Extract the [X, Y] coordinate from the center of the cell holding the provided text.  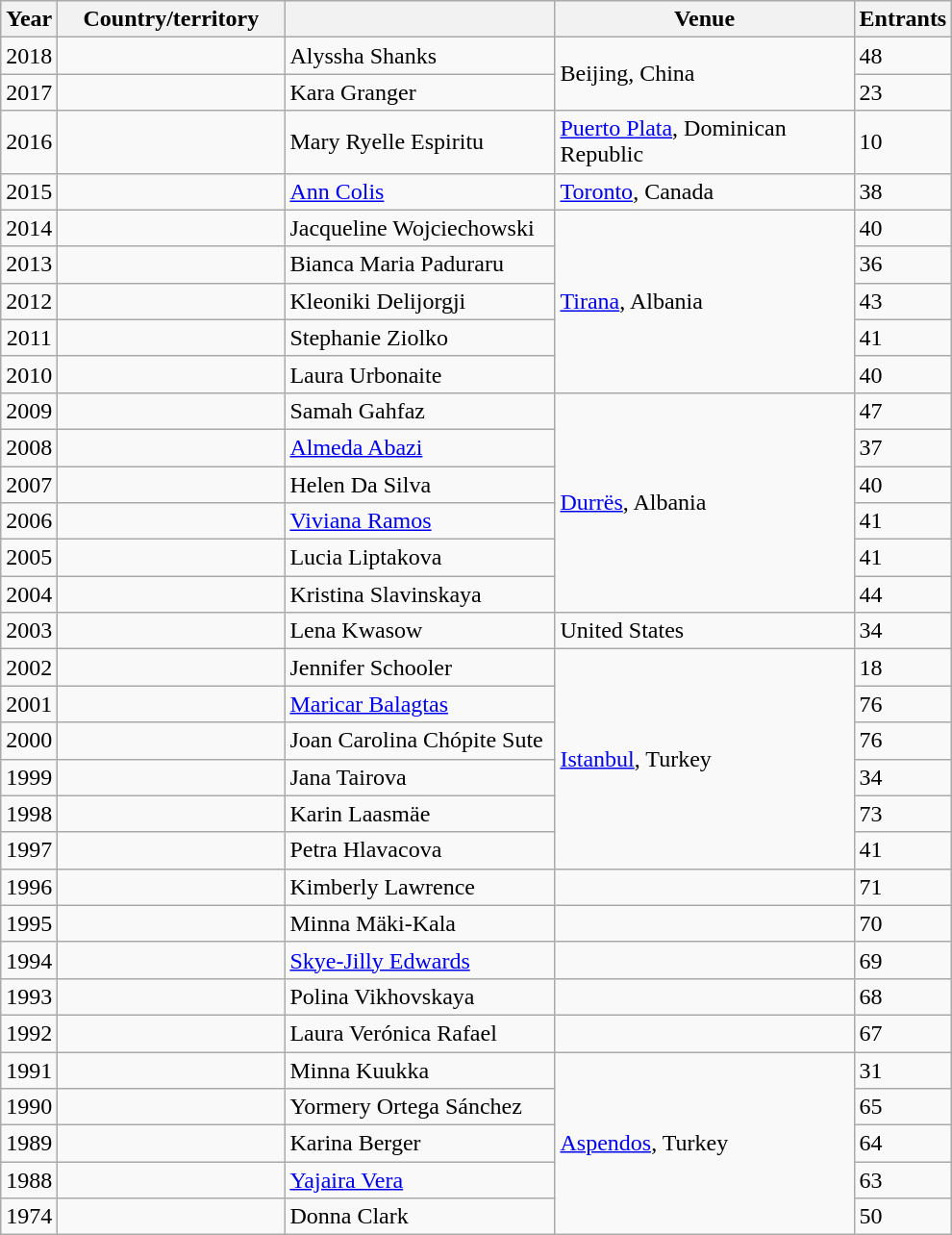
Lena Kwasow [419, 631]
63 [903, 1180]
1996 [29, 887]
73 [903, 814]
47 [903, 411]
43 [903, 301]
Bianca Maria Paduraru [419, 265]
1997 [29, 850]
Karin Laasmäe [419, 814]
2016 [29, 142]
Almeda Abazi [419, 447]
Venue [704, 19]
Toronto, Canada [704, 191]
2009 [29, 411]
Alyssha Shanks [419, 56]
Donna Clark [419, 1217]
2003 [29, 631]
Polina Vikhovskaya [419, 996]
1991 [29, 1071]
48 [903, 56]
2007 [29, 484]
Istanbul, Turkey [704, 759]
36 [903, 265]
Aspendos, Turkey [704, 1144]
Joan Carolina Chópite Sute [419, 741]
Jennifer Schooler [419, 668]
Viviana Ramos [419, 521]
Lucia Liptakova [419, 558]
Minna Mäki-Kala [419, 923]
Kimberly Lawrence [419, 887]
Jacqueline Wojciechowski [419, 228]
Minna Kuukka [419, 1071]
Skye-Jilly Edwards [419, 960]
1974 [29, 1217]
71 [903, 887]
2000 [29, 741]
2013 [29, 265]
31 [903, 1071]
Yormery Ortega Sánchez [419, 1107]
Karina Berger [419, 1144]
Petra Hlavacova [419, 850]
Laura Verónica Rafael [419, 1033]
Jana Tairova [419, 777]
2006 [29, 521]
23 [903, 92]
Kleoniki Delijorgji [419, 301]
2011 [29, 338]
44 [903, 594]
Entrants [903, 19]
67 [903, 1033]
1989 [29, 1144]
Laura Urbonaite [419, 374]
Mary Ryelle Espiritu [419, 142]
Kara Granger [419, 92]
10 [903, 142]
65 [903, 1107]
United States [704, 631]
Country/territory [171, 19]
Helen Da Silva [419, 484]
1999 [29, 777]
70 [903, 923]
Kristina Slavinskaya [419, 594]
2002 [29, 668]
2010 [29, 374]
2015 [29, 191]
1992 [29, 1033]
2018 [29, 56]
Samah Gahfaz [419, 411]
18 [903, 668]
Durrës, Albania [704, 502]
1990 [29, 1107]
1998 [29, 814]
2001 [29, 704]
Yajaira Vera [419, 1180]
64 [903, 1144]
1995 [29, 923]
Stephanie Ziolko [419, 338]
Tirana, Albania [704, 301]
50 [903, 1217]
68 [903, 996]
38 [903, 191]
69 [903, 960]
1994 [29, 960]
Puerto Plata, Dominican Republic [704, 142]
Year [29, 19]
2017 [29, 92]
2012 [29, 301]
Ann Colis [419, 191]
1993 [29, 996]
2005 [29, 558]
2014 [29, 228]
2004 [29, 594]
Maricar Balagtas [419, 704]
1988 [29, 1180]
Beijing, China [704, 74]
2008 [29, 447]
37 [903, 447]
